Provide the (X, Y) coordinate of the cell's center where the given text is located.  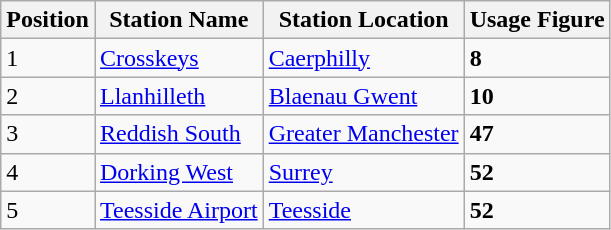
Teesside Airport (178, 210)
47 (537, 134)
Caerphilly (364, 58)
Surrey (364, 172)
Dorking West (178, 172)
10 (537, 96)
5 (48, 210)
Station Name (178, 20)
2 (48, 96)
Crosskeys (178, 58)
Station Location (364, 20)
Usage Figure (537, 20)
4 (48, 172)
1 (48, 58)
8 (537, 58)
Teesside (364, 210)
Reddish South (178, 134)
Greater Manchester (364, 134)
Llanhilleth (178, 96)
Blaenau Gwent (364, 96)
3 (48, 134)
Position (48, 20)
